Provide the [X, Y] coordinate of the cell's center where the given text is located.  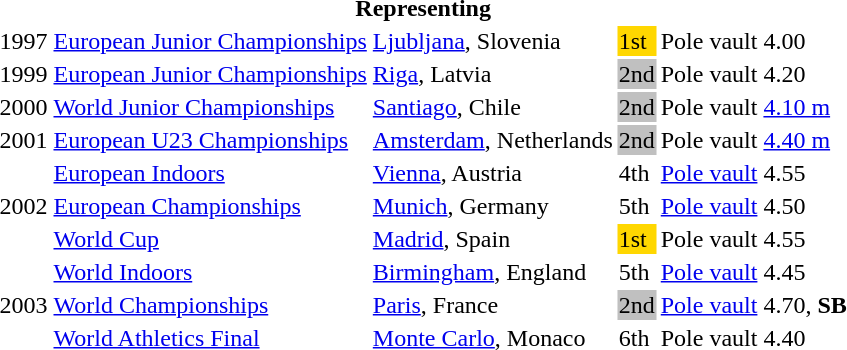
Birmingham, England [492, 272]
Riga, Latvia [492, 74]
World Championships [210, 305]
European Indoors [210, 173]
Amsterdam, Netherlands [492, 140]
European U23 Championships [210, 140]
European Championships [210, 206]
Vienna, Austria [492, 173]
World Indoors [210, 272]
Santiago, Chile [492, 107]
Madrid, Spain [492, 239]
Ljubljana, Slovenia [492, 41]
World Cup [210, 239]
Paris, France [492, 305]
World Junior Championships [210, 107]
4th [636, 173]
Munich, Germany [492, 206]
